Find where the given text appears and provide that cell's center as (x, y) coordinate. 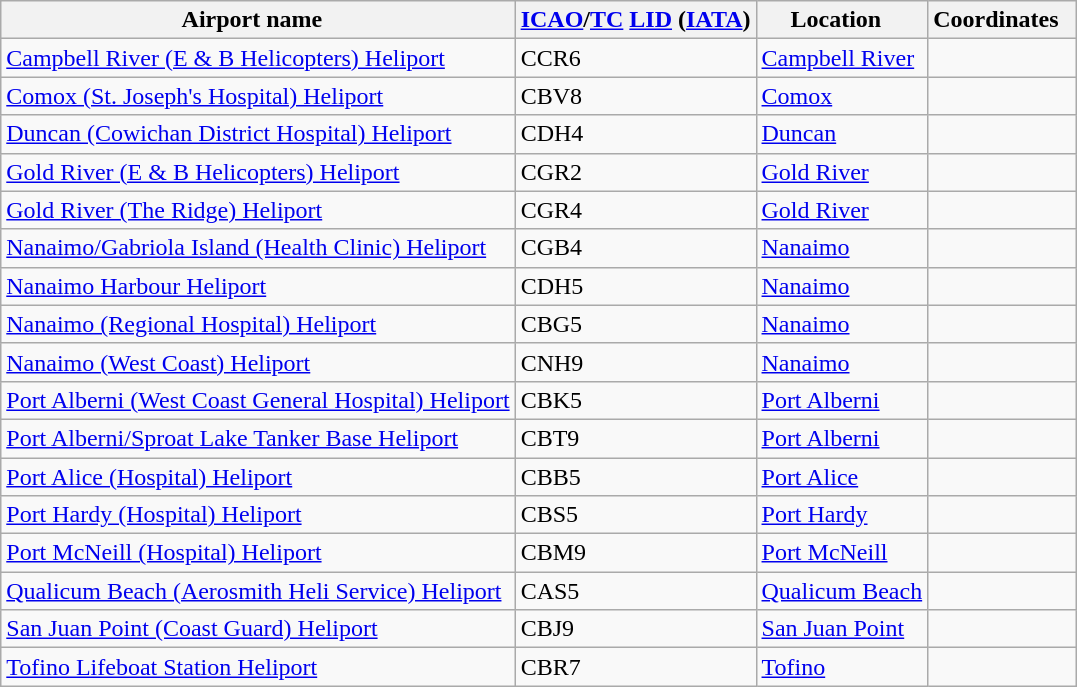
CGB4 (636, 248)
Port Alice (842, 477)
CBG5 (636, 324)
CGR2 (636, 172)
Qualicum Beach (Aerosmith Heli Service) Heliport (258, 591)
Nanaimo Harbour Heliport (258, 286)
CGR4 (636, 210)
Duncan (Cowichan District Hospital) Heliport (258, 134)
CDH5 (636, 286)
Port Hardy (Hospital) Heliport (258, 515)
CAS5 (636, 591)
Airport name (258, 20)
Nanaimo/Gabriola Island (Health Clinic) Heliport (258, 248)
Port Alice (Hospital) Heliport (258, 477)
Port Hardy (842, 515)
CDH4 (636, 134)
CBV8 (636, 96)
ICAO/TC LID (IATA) (636, 20)
CBS5 (636, 515)
Duncan (842, 134)
CBK5 (636, 400)
Gold River (The Ridge) Heliport (258, 210)
Qualicum Beach (842, 591)
San Juan Point (842, 629)
Campbell River (E & B Helicopters) Heliport (258, 58)
CBR7 (636, 667)
Comox (St. Joseph's Hospital) Heliport (258, 96)
CBT9 (636, 438)
Comox (842, 96)
San Juan Point (Coast Guard) Heliport (258, 629)
Nanaimo (West Coast) Heliport (258, 362)
Port Alberni/Sproat Lake Tanker Base Heliport (258, 438)
CBM9 (636, 553)
CNH9 (636, 362)
CCR6 (636, 58)
Port McNeill (842, 553)
Tofino (842, 667)
CBB5 (636, 477)
CBJ9 (636, 629)
Location (842, 20)
Campbell River (842, 58)
Nanaimo (Regional Hospital) Heliport (258, 324)
Port Alberni (West Coast General Hospital) Heliport (258, 400)
Coordinates (1002, 20)
Port McNeill (Hospital) Heliport (258, 553)
Tofino Lifeboat Station Heliport (258, 667)
Gold River (E & B Helicopters) Heliport (258, 172)
